Pinpoint the cell where the given text exists, returning its (X, Y) midpoint coordinate. 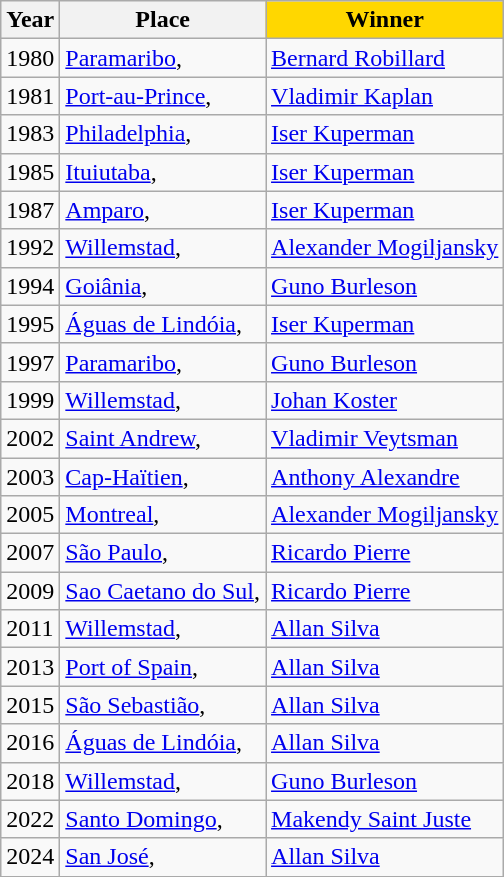
Cap-Haïtien, (163, 477)
2011 (30, 629)
Goiânia, (163, 286)
Saint Andrew, (163, 438)
1981 (30, 96)
2005 (30, 515)
Sao Caetano do Sul, (163, 591)
San José, (163, 857)
Year (30, 20)
2013 (30, 667)
2016 (30, 743)
1985 (30, 172)
2007 (30, 553)
2002 (30, 438)
Vladimir Veytsman (385, 438)
2022 (30, 819)
1994 (30, 286)
1995 (30, 324)
Amparo, (163, 210)
Santo Domingo, (163, 819)
Philadelphia, (163, 134)
1997 (30, 362)
2018 (30, 781)
Bernard Robillard (385, 58)
Anthony Alexandre (385, 477)
Winner (385, 20)
Montreal, (163, 515)
2015 (30, 705)
Place (163, 20)
1999 (30, 400)
2024 (30, 857)
1987 (30, 210)
Vladimir Kaplan (385, 96)
1983 (30, 134)
São Paulo, (163, 553)
Port-au-Prince, (163, 96)
2003 (30, 477)
Ituiutaba, (163, 172)
2009 (30, 591)
Johan Koster (385, 400)
1992 (30, 248)
Port of Spain, (163, 667)
Makendy Saint Juste (385, 819)
São Sebastião, (163, 705)
1980 (30, 58)
